Find where the given text appears and provide that cell's center as [X, Y] coordinate. 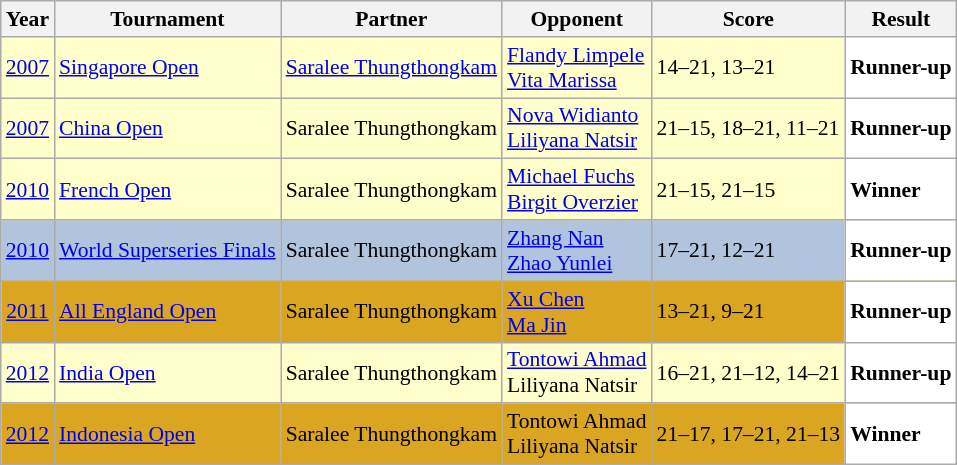
Indonesia Open [168, 434]
21–15, 21–15 [749, 190]
Tournament [168, 19]
Year [28, 19]
Singapore Open [168, 68]
Zhang Nan Zhao Yunlei [577, 250]
16–21, 21–12, 14–21 [749, 372]
Michael Fuchs Birgit Overzier [577, 190]
China Open [168, 128]
Xu Chen Ma Jin [577, 312]
French Open [168, 190]
2011 [28, 312]
Nova Widianto Liliyana Natsir [577, 128]
Score [749, 19]
World Superseries Finals [168, 250]
Flandy Limpele Vita Marissa [577, 68]
21–17, 17–21, 21–13 [749, 434]
21–15, 18–21, 11–21 [749, 128]
Partner [392, 19]
14–21, 13–21 [749, 68]
Result [900, 19]
Opponent [577, 19]
All England Open [168, 312]
17–21, 12–21 [749, 250]
13–21, 9–21 [749, 312]
India Open [168, 372]
